Search for the cell housing the specified text and yield its [x, y] center coordinate. 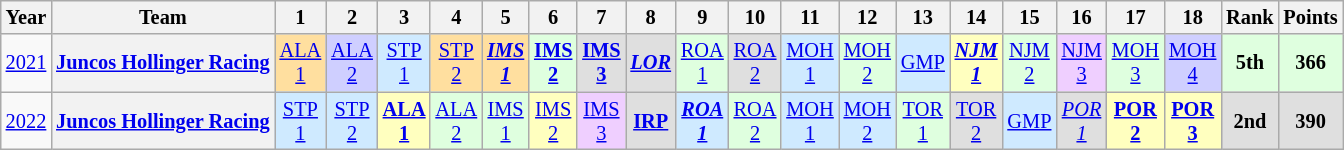
TOR1 [923, 121]
IRP [651, 121]
390 [1311, 121]
18 [1192, 17]
POR2 [1136, 121]
2021 [26, 63]
NJM3 [1081, 63]
4 [456, 17]
TOR2 [976, 121]
NJM1 [976, 63]
2022 [26, 121]
9 [702, 17]
Rank [1250, 17]
14 [976, 17]
MOH3 [1136, 63]
1 [301, 17]
3 [404, 17]
16 [1081, 17]
15 [1029, 17]
LOR [651, 63]
17 [1136, 17]
Points [1311, 17]
NJM2 [1029, 63]
12 [868, 17]
POR1 [1081, 121]
2nd [1250, 121]
10 [756, 17]
7 [601, 17]
Team [162, 17]
11 [810, 17]
366 [1311, 63]
MOH4 [1192, 63]
2 [352, 17]
POR3 [1192, 121]
6 [553, 17]
Year [26, 17]
8 [651, 17]
5th [1250, 63]
13 [923, 17]
5 [506, 17]
